Output the (x, y) coordinate of the center of the cell containing the given text.  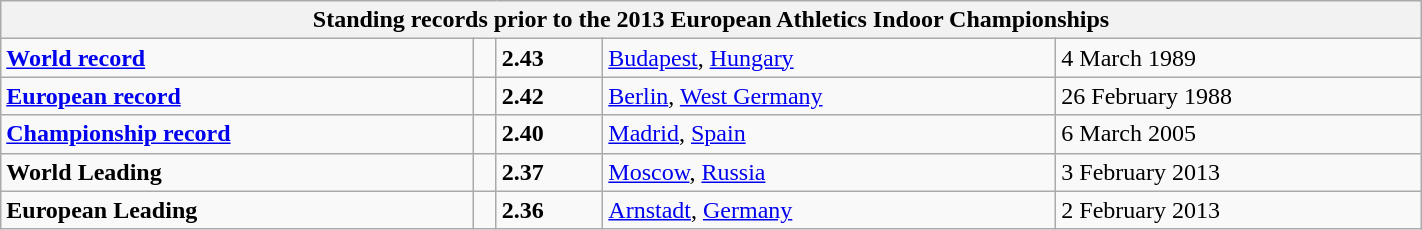
2 February 2013 (1238, 210)
Madrid, Spain (830, 134)
4 March 1989 (1238, 58)
2.40 (550, 134)
2.37 (550, 172)
World record (238, 58)
2.36 (550, 210)
World Leading (238, 172)
European Leading (238, 210)
Berlin, West Germany (830, 96)
6 March 2005 (1238, 134)
2.42 (550, 96)
Budapest, Hungary (830, 58)
European record (238, 96)
Arnstadt, Germany (830, 210)
Championship record (238, 134)
3 February 2013 (1238, 172)
Moscow, Russia (830, 172)
26 February 1988 (1238, 96)
2.43 (550, 58)
Standing records prior to the 2013 European Athletics Indoor Championships (711, 20)
